Identify which cell holds the provided text, then report its [X, Y] central coordinate. 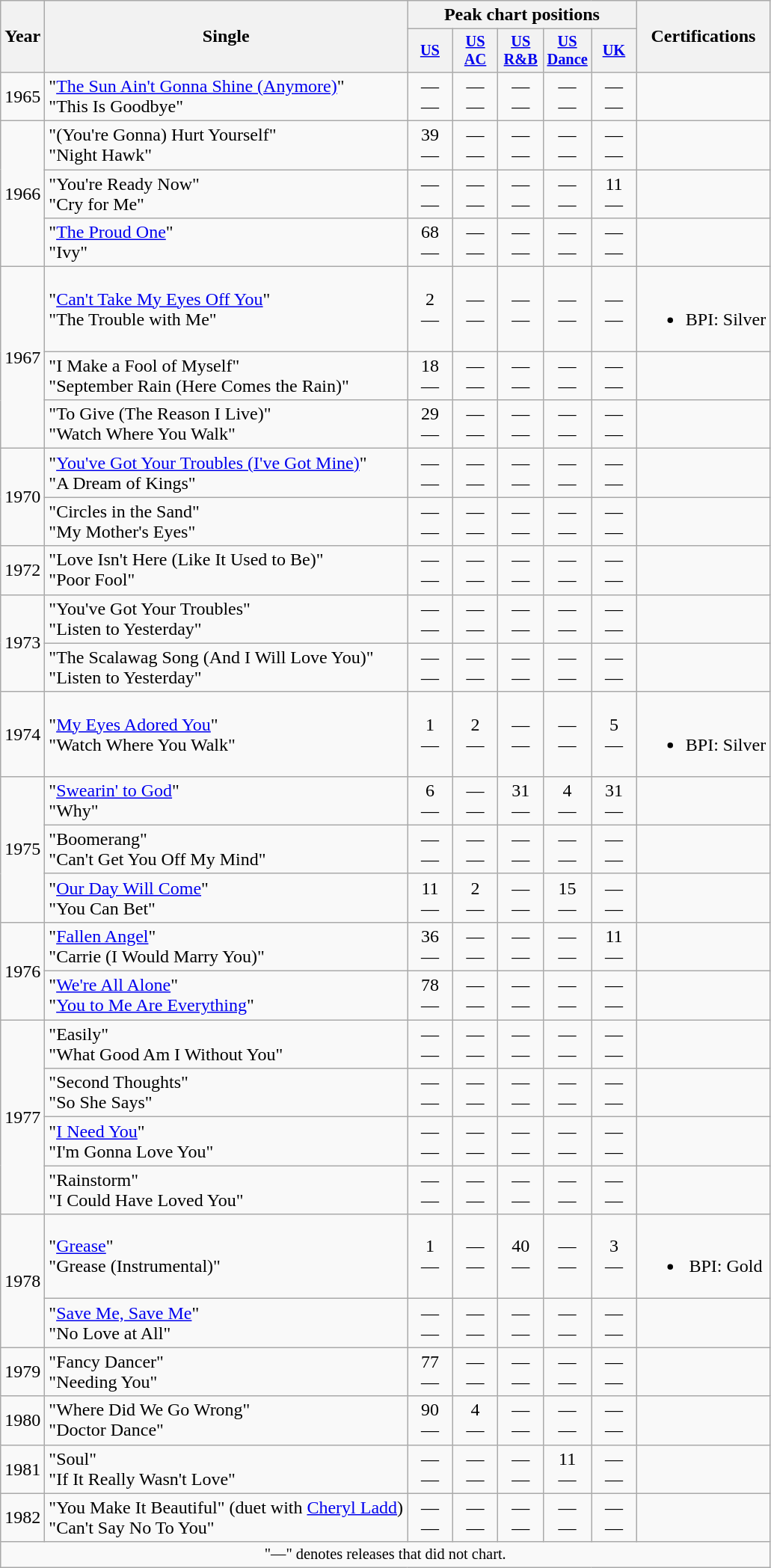
"Rainstorm""I Could Have Loved You" [226, 1190]
"You Make It Beautiful" (duet with Cheryl Ladd)"Can't Say No To You" [226, 1518]
"Fallen Angel""Carrie (I Would Marry You)" [226, 947]
29— [431, 425]
1973 [22, 643]
"Grease""Grease (Instrumental)" [226, 1256]
Year [22, 37]
90— [431, 1421]
"Second Thoughts""So She Says" [226, 1093]
"You're Ready Now""Cry for Me" [226, 194]
15— [568, 897]
"I Make a Fool of Myself""September Rain (Here Comes the Rain)" [226, 375]
"We're All Alone""You to Me Are Everything" [226, 996]
"The Sun Ain't Gonna Shine (Anymore)""This Is Goodbye" [226, 96]
US [431, 51]
"You've Got Your Troubles (I've Got Mine)""A Dream of Kings" [226, 473]
"Boomerang""Can't Get You Off My Mind" [226, 849]
40— [520, 1256]
6— [431, 800]
"Swearin' to God""Why" [226, 800]
"You've Got Your Troubles""Listen to Yesterday" [226, 619]
US R&B [520, 51]
36— [431, 947]
"My Eyes Adored You""Watch Where You Walk" [226, 734]
Single [226, 37]
1982 [22, 1518]
"Easily""What Good Am I Without You" [226, 1044]
5— [615, 734]
18— [431, 375]
1976 [22, 971]
1975 [22, 849]
"The Scalawag Song (And I Will Love You)""Listen to Yesterday" [226, 667]
"(You're Gonna) Hurt Yourself""Night Hawk" [226, 145]
78— [431, 996]
"The Proud One""Ivy" [226, 242]
BPI: Gold [703, 1256]
"To Give (The Reason I Live)""Watch Where You Walk" [226, 425]
1979 [22, 1371]
Certifications [703, 37]
"I Need You""I'm Gonna Love You" [226, 1141]
39— [431, 145]
"Can't Take My Eyes Off You""The Trouble with Me" [226, 310]
"Where Did We Go Wrong""Doctor Dance" [226, 1421]
3— [615, 1256]
"Our Day Will Come""You Can Bet" [226, 897]
Peak chart positions [522, 15]
1965 [22, 96]
1972 [22, 570]
"Circles in the Sand""My Mother's Eyes" [226, 522]
"—" denotes releases that did not chart. [386, 1555]
1981 [22, 1469]
1980 [22, 1421]
1977 [22, 1117]
"Fancy Dancer""Needing You" [226, 1371]
77— [431, 1371]
1967 [22, 357]
1966 [22, 194]
1978 [22, 1281]
UK [615, 51]
1970 [22, 497]
1974 [22, 734]
"Love Isn't Here (Like It Used to Be)""Poor Fool" [226, 570]
68— [431, 242]
US AC [476, 51]
"Save Me, Save Me""No Love at All" [226, 1323]
US Dance [568, 51]
"Soul""If It Really Wasn't Love" [226, 1469]
